For the text-containing cell, return its midpoint in [x, y] coordinate format. 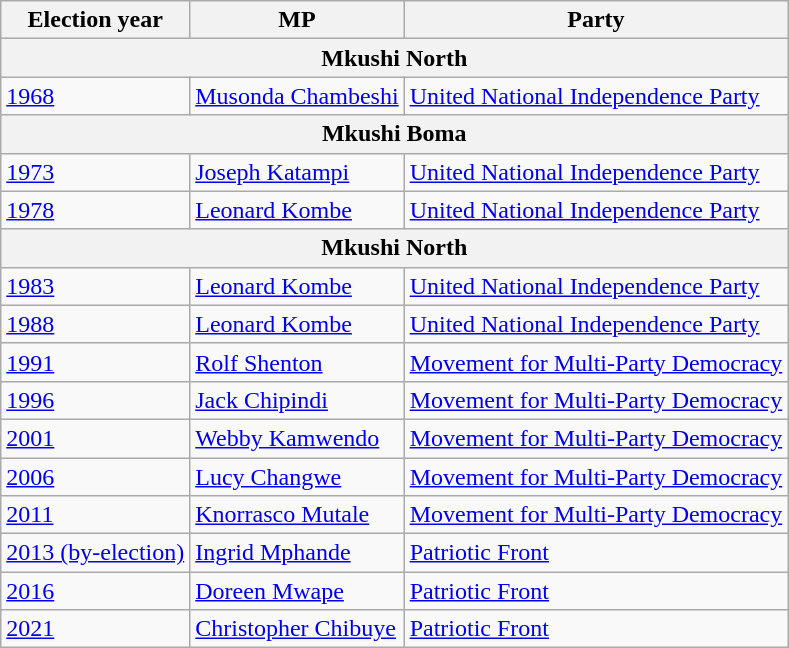
1978 [96, 210]
Doreen Mwape [297, 591]
1983 [96, 286]
Knorrasco Mutale [297, 515]
Election year [96, 20]
Webby Kamwendo [297, 438]
2001 [96, 438]
2021 [96, 629]
Party [596, 20]
Mkushi Boma [394, 134]
1996 [96, 400]
Rolf Shenton [297, 362]
Jack Chipindi [297, 400]
Christopher Chibuye [297, 629]
1988 [96, 324]
Ingrid Mphande [297, 553]
Lucy Changwe [297, 477]
Musonda Chambeshi [297, 96]
2006 [96, 477]
1973 [96, 172]
MP [297, 20]
2016 [96, 591]
1968 [96, 96]
2011 [96, 515]
1991 [96, 362]
2013 (by-election) [96, 553]
Joseph Katampi [297, 172]
